Provide the (x, y) coordinate of the cell's center where the given text is located.  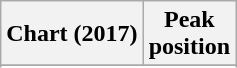
Peak position (189, 34)
Chart (2017) (72, 34)
